Return the (X, Y) coordinate for the center point of the cell that contains the specified text.  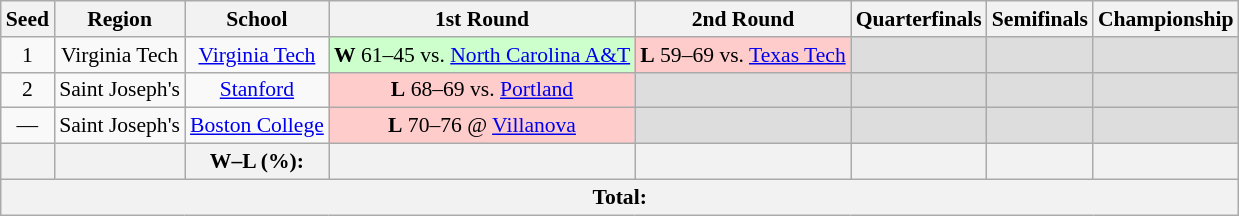
L 59–69 vs. Texas Tech (743, 55)
L 68–69 vs. Portland (482, 90)
Boston College (257, 126)
1 (28, 55)
Seed (28, 19)
School (257, 19)
W–L (%): (257, 162)
— (28, 126)
Championship (1166, 19)
Total: (620, 197)
Stanford (257, 90)
1st Round (482, 19)
L 70–76 @ Villanova (482, 126)
Quarterfinals (919, 19)
Region (120, 19)
Semifinals (1040, 19)
2nd Round (743, 19)
2 (28, 90)
W 61–45 vs. North Carolina A&T (482, 55)
